Provide the [x, y] coordinate of the cell's center where the given text is located.  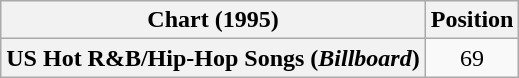
69 [472, 58]
Position [472, 20]
US Hot R&B/Hip-Hop Songs (Billboard) [213, 58]
Chart (1995) [213, 20]
